Search for the cell housing the specified text and yield its [x, y] center coordinate. 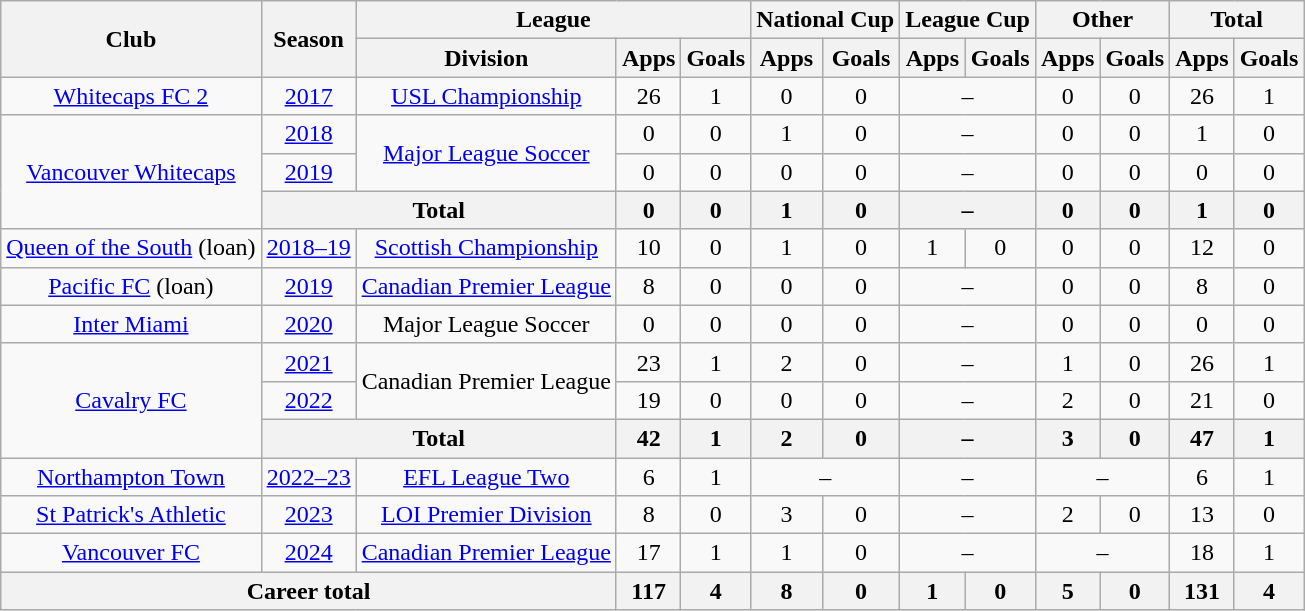
42 [648, 438]
21 [1202, 400]
13 [1202, 515]
National Cup [826, 20]
St Patrick's Athletic [131, 515]
2020 [308, 324]
USL Championship [486, 96]
Northampton Town [131, 477]
2018–19 [308, 248]
12 [1202, 248]
5 [1067, 591]
League [553, 20]
2022 [308, 400]
Scottish Championship [486, 248]
23 [648, 362]
Queen of the South (loan) [131, 248]
2017 [308, 96]
Vancouver Whitecaps [131, 172]
Pacific FC (loan) [131, 286]
Career total [309, 591]
18 [1202, 553]
2021 [308, 362]
League Cup [968, 20]
2022–23 [308, 477]
2023 [308, 515]
Cavalry FC [131, 400]
Club [131, 39]
10 [648, 248]
Other [1102, 20]
2018 [308, 134]
Season [308, 39]
17 [648, 553]
117 [648, 591]
Vancouver FC [131, 553]
LOI Premier Division [486, 515]
Division [486, 58]
47 [1202, 438]
131 [1202, 591]
Inter Miami [131, 324]
Whitecaps FC 2 [131, 96]
EFL League Two [486, 477]
19 [648, 400]
2024 [308, 553]
